Detect which cell encompasses the target text, then output its [x, y] center coordinate. 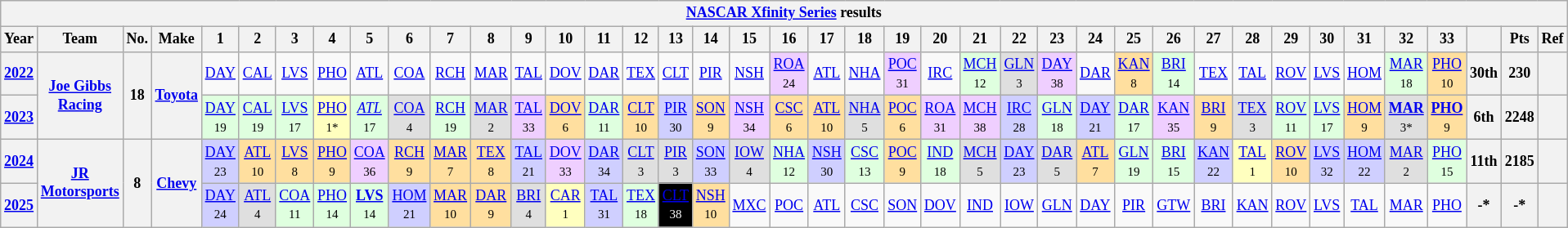
GLN [1057, 205]
BRI4 [528, 205]
ROV11 [1291, 118]
MCH5 [980, 161]
CLT3 [641, 161]
NASCAR Xfinity Series results [784, 13]
RCH19 [451, 118]
KAN8 [1134, 74]
2022 [20, 74]
HOM9 [1364, 118]
7 [451, 39]
MAR7 [451, 161]
MAR18 [1406, 74]
PHO15 [1447, 161]
COA11 [294, 205]
PIR30 [676, 118]
ROA24 [789, 74]
IOW [1019, 205]
BRI9 [1214, 118]
MCH12 [980, 74]
NHA12 [789, 161]
LVS14 [370, 205]
230 [1520, 74]
DAR9 [491, 205]
31 [1364, 39]
2025 [20, 205]
Toyota [177, 95]
IOW4 [749, 161]
ATL17 [370, 118]
NSH [749, 74]
TAL21 [528, 161]
Make [177, 39]
2185 [1520, 161]
MAR10 [451, 205]
POC9 [903, 161]
IRC [941, 74]
2023 [20, 118]
TAL1 [1252, 161]
TEX8 [491, 161]
28 [1252, 39]
IRC28 [1019, 118]
16 [789, 39]
3 [294, 39]
SON [903, 205]
PHO10 [1447, 74]
DOV6 [565, 118]
DAY24 [220, 205]
NSH10 [710, 205]
27 [1214, 39]
19 [903, 39]
5 [370, 39]
32 [1406, 39]
HOM [1364, 74]
IND18 [941, 161]
MCH38 [980, 118]
Team [80, 39]
DAR5 [1057, 161]
2024 [20, 161]
TEX18 [641, 205]
DAR17 [1134, 118]
2248 [1520, 118]
NHA5 [865, 118]
CSC6 [789, 118]
CLT10 [641, 118]
NSH34 [749, 118]
15 [749, 39]
12 [641, 39]
17 [826, 39]
BRI14 [1174, 74]
BRI [1214, 205]
COA [409, 74]
GLN18 [1057, 118]
CSC [865, 205]
TAL33 [528, 118]
1 [220, 39]
PIR3 [676, 161]
HOM22 [1364, 161]
DAY38 [1057, 74]
33 [1447, 39]
KAN22 [1214, 161]
HOM21 [409, 205]
COA4 [409, 118]
Joe Gibbs Racing [80, 95]
DOV33 [565, 161]
JR Motorsports [80, 183]
POC31 [903, 74]
11th [1484, 161]
21 [980, 39]
PHO1* [332, 118]
11 [604, 39]
ROA31 [941, 118]
COA36 [370, 161]
IND [980, 205]
DAR34 [604, 161]
6 [409, 39]
SON9 [710, 118]
10 [565, 39]
CAR1 [565, 205]
KAN35 [1174, 118]
CSC13 [865, 161]
RCH9 [409, 161]
LVS32 [1327, 161]
GTW [1174, 205]
6th [1484, 118]
Pts [1520, 39]
ATL7 [1096, 161]
RCH [451, 74]
13 [676, 39]
14 [710, 39]
30th [1484, 74]
24 [1096, 39]
MAR3* [1406, 118]
30 [1327, 39]
20 [941, 39]
NHA [865, 74]
DAY19 [220, 118]
KAN [1252, 205]
25 [1134, 39]
LVS8 [294, 161]
CLT [676, 74]
NSH30 [826, 161]
CAL [257, 74]
No. [137, 39]
CLT38 [676, 205]
GLN3 [1019, 74]
22 [1019, 39]
TEX3 [1252, 118]
POC6 [903, 118]
9 [528, 39]
26 [1174, 39]
POC [789, 205]
23 [1057, 39]
ATL4 [257, 205]
DAY21 [1096, 118]
PHO14 [332, 205]
29 [1291, 39]
GLN19 [1134, 161]
DAR11 [604, 118]
Year [20, 39]
2 [257, 39]
TAL31 [604, 205]
BRI15 [1174, 161]
MXC [749, 205]
Chevy [177, 183]
Ref [1552, 39]
CAL19 [257, 118]
ROV10 [1291, 161]
SON33 [710, 161]
4 [332, 39]
